Detect which cell encompasses the target text, then output its [x, y] center coordinate. 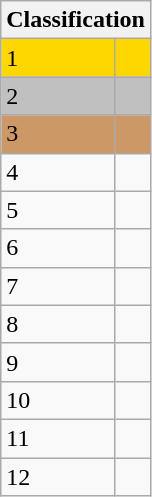
Classification [76, 20]
3 [58, 134]
9 [58, 362]
8 [58, 324]
10 [58, 400]
2 [58, 96]
11 [58, 438]
6 [58, 248]
1 [58, 58]
12 [58, 477]
4 [58, 172]
7 [58, 286]
5 [58, 210]
